Determine the [x, y] coordinate at the center of the cell enclosing the given text.  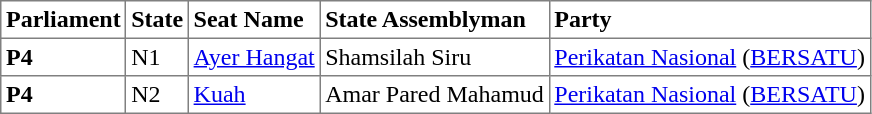
N2 [157, 95]
Seat Name [254, 20]
Party [710, 20]
N1 [157, 57]
Amar Pared Mahamud [434, 95]
Ayer Hangat [254, 57]
Kuah [254, 95]
State Assemblyman [434, 20]
Parliament [64, 20]
Shamsilah Siru [434, 57]
State [157, 20]
